Search for the cell housing the specified text and yield its [x, y] center coordinate. 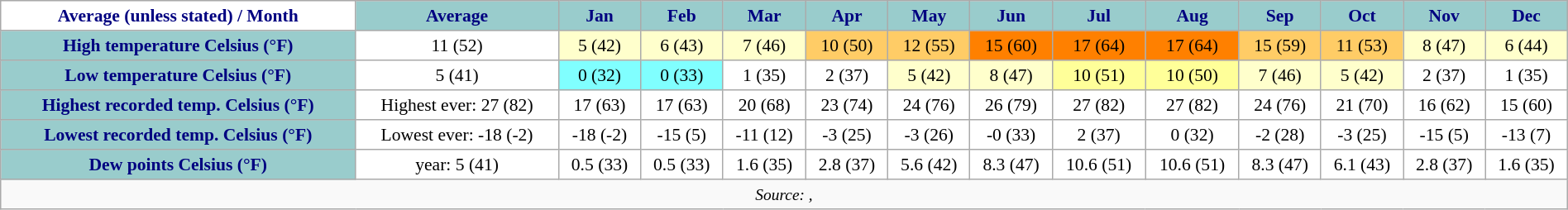
Jun [1011, 16]
0 (33) [681, 75]
16 (62) [1444, 105]
6.1 (43) [1361, 165]
Nov [1444, 16]
Sep [1280, 16]
12 (55) [930, 45]
Lowest ever: -18 (-2) [457, 135]
-0 (33) [1011, 135]
Dec [1527, 16]
11 (53) [1361, 45]
-11 (12) [764, 135]
Highest ever: 27 (82) [457, 105]
6 (43) [681, 45]
May [930, 16]
Average (unless stated) / Month [179, 16]
21 (70) [1361, 105]
Apr [847, 16]
High temperature Celsius (°F) [179, 45]
Lowest recorded temp. Celsius (°F) [179, 135]
year: 5 (41) [457, 165]
Highest recorded temp. Celsius (°F) [179, 105]
6 (44) [1527, 45]
Low temperature Celsius (°F) [179, 75]
-3 (26) [930, 135]
23 (74) [847, 105]
5 (41) [457, 75]
10 (51) [1098, 75]
15 (59) [1280, 45]
Source: , [784, 193]
Jan [599, 16]
Feb [681, 16]
-2 (28) [1280, 135]
Jul [1098, 16]
Mar [764, 16]
Oct [1361, 16]
11 (52) [457, 45]
-13 (7) [1527, 135]
5.6 (42) [930, 165]
Average [457, 16]
Dew points Celsius (°F) [179, 165]
26 (79) [1011, 105]
Aug [1193, 16]
20 (68) [764, 105]
-18 (-2) [599, 135]
